Locate the cell with the specified text and output its [x, y] center coordinate. 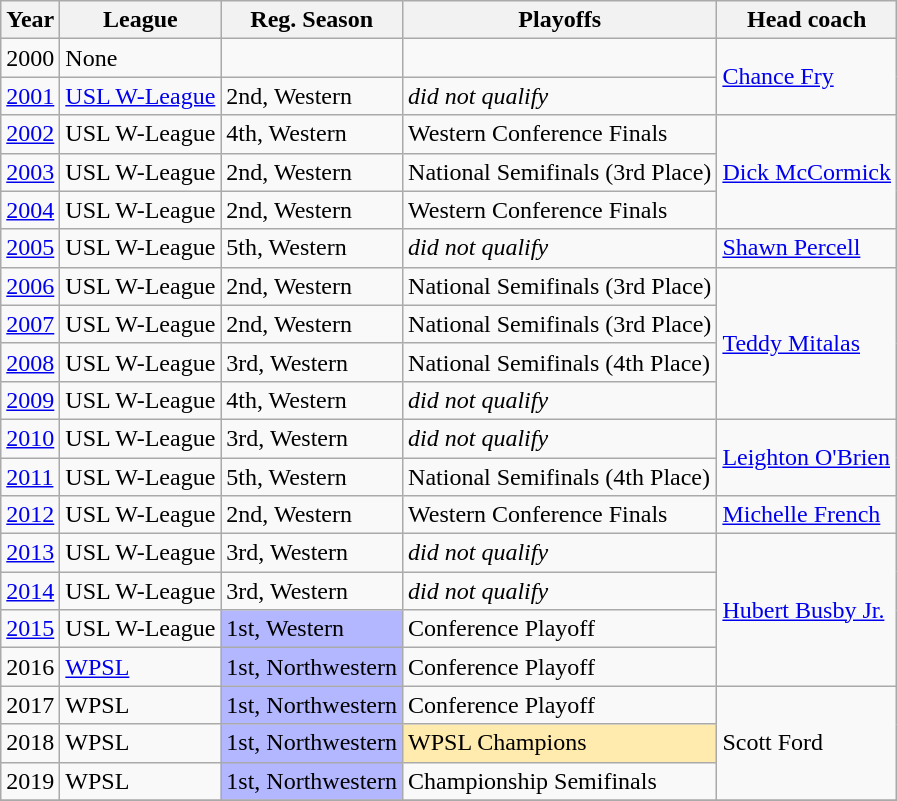
2015 [30, 629]
Shawn Percell [807, 248]
2005 [30, 248]
Teddy Mitalas [807, 343]
Leighton O'Brien [807, 457]
Head coach [807, 20]
2002 [30, 134]
None [140, 58]
Michelle French [807, 515]
2003 [30, 172]
2001 [30, 96]
2010 [30, 438]
Playoffs [560, 20]
2012 [30, 515]
2014 [30, 591]
2009 [30, 400]
2016 [30, 667]
Reg. Season [312, 20]
League [140, 20]
2017 [30, 705]
Hubert Busby Jr. [807, 610]
2013 [30, 553]
Scott Ford [807, 743]
2008 [30, 362]
Year [30, 20]
2018 [30, 743]
Dick McCormick [807, 172]
2011 [30, 477]
2004 [30, 210]
Championship Semifinals [560, 781]
WPSL Champions [560, 743]
2000 [30, 58]
2006 [30, 286]
Chance Fry [807, 77]
1st, Western [312, 629]
2007 [30, 324]
2019 [30, 781]
